For the text-containing cell, return its midpoint in (x, y) coordinate format. 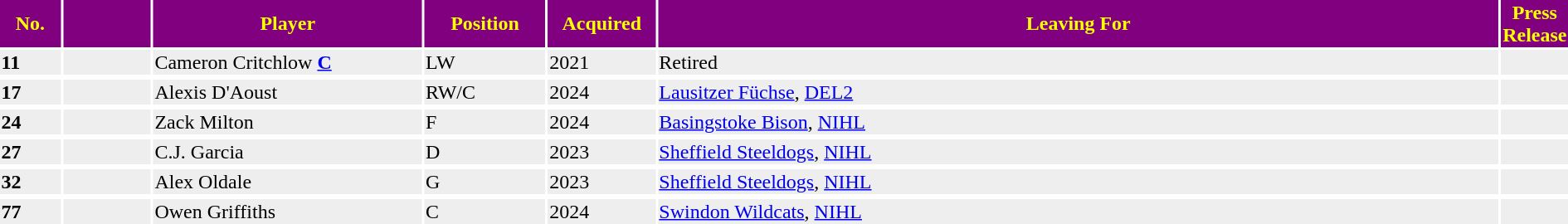
Zack Milton (288, 122)
Press Release (1535, 23)
Basingstoke Bison, NIHL (1079, 122)
17 (30, 92)
32 (30, 182)
Owen Griffiths (288, 212)
11 (30, 62)
LW (485, 62)
27 (30, 152)
G (485, 182)
RW/C (485, 92)
Lausitzer Füchse, DEL2 (1079, 92)
Cameron Critchlow C (288, 62)
Swindon Wildcats, NIHL (1079, 212)
Retired (1079, 62)
D (485, 152)
Acquired (602, 23)
Player (288, 23)
Leaving For (1079, 23)
F (485, 122)
Position (485, 23)
C.J. Garcia (288, 152)
No. (30, 23)
Alex Oldale (288, 182)
24 (30, 122)
77 (30, 212)
C (485, 212)
Alexis D'Aoust (288, 92)
2021 (602, 62)
